Capture the cell that displays the provided text and extract its (x, y) central coordinate. 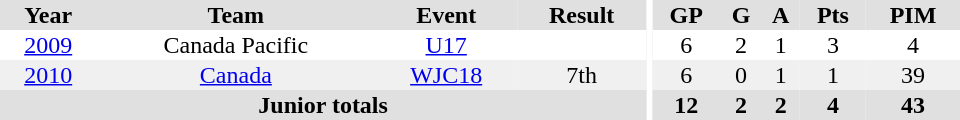
7th (582, 75)
WJC18 (446, 75)
PIM (913, 15)
39 (913, 75)
Result (582, 15)
Event (446, 15)
2010 (48, 75)
U17 (446, 45)
GP (686, 15)
0 (740, 75)
A (780, 15)
2009 (48, 45)
43 (913, 105)
Pts (833, 15)
Canada (236, 75)
G (740, 15)
Team (236, 15)
3 (833, 45)
12 (686, 105)
Junior totals (323, 105)
Canada Pacific (236, 45)
Year (48, 15)
